Return the [x, y] coordinate for the center point of the cell that contains the specified text.  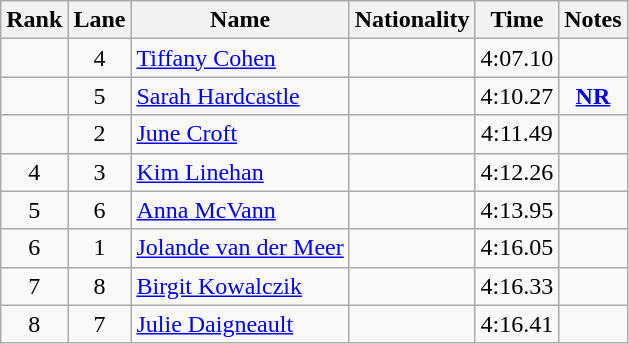
Name [240, 20]
Time [517, 20]
Birgit Kowalczik [240, 286]
Sarah Hardcastle [240, 96]
3 [100, 172]
4:11.49 [517, 134]
Tiffany Cohen [240, 58]
2 [100, 134]
Nationality [412, 20]
Anna McVann [240, 210]
June Croft [240, 134]
4:16.41 [517, 324]
Notes [593, 20]
4:16.05 [517, 248]
Julie Daigneault [240, 324]
Lane [100, 20]
4:10.27 [517, 96]
1 [100, 248]
4:12.26 [517, 172]
Kim Linehan [240, 172]
NR [593, 96]
4:13.95 [517, 210]
4:07.10 [517, 58]
Rank [34, 20]
4:16.33 [517, 286]
Jolande van der Meer [240, 248]
